Scan for the cell matching the given text and deliver its [X, Y] coordinate at center. 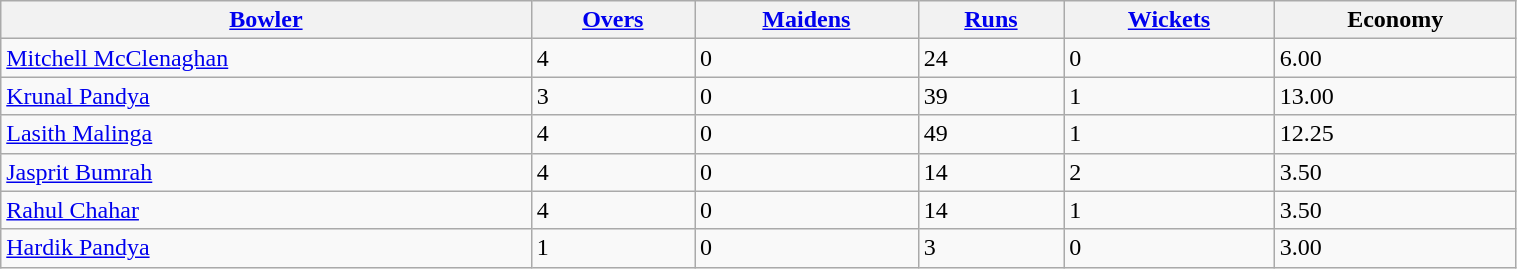
Bowler [266, 20]
13.00 [1395, 96]
Jasprit Bumrah [266, 172]
Hardik Pandya [266, 248]
Mitchell McClenaghan [266, 58]
Lasith Malinga [266, 134]
Runs [990, 20]
Krunal Pandya [266, 96]
Economy [1395, 20]
3.00 [1395, 248]
Overs [612, 20]
39 [990, 96]
Maidens [806, 20]
6.00 [1395, 58]
24 [990, 58]
Rahul Chahar [266, 210]
12.25 [1395, 134]
49 [990, 134]
2 [1170, 172]
Wickets [1170, 20]
